Return the (x, y) coordinate for the center point of the cell that contains the specified text.  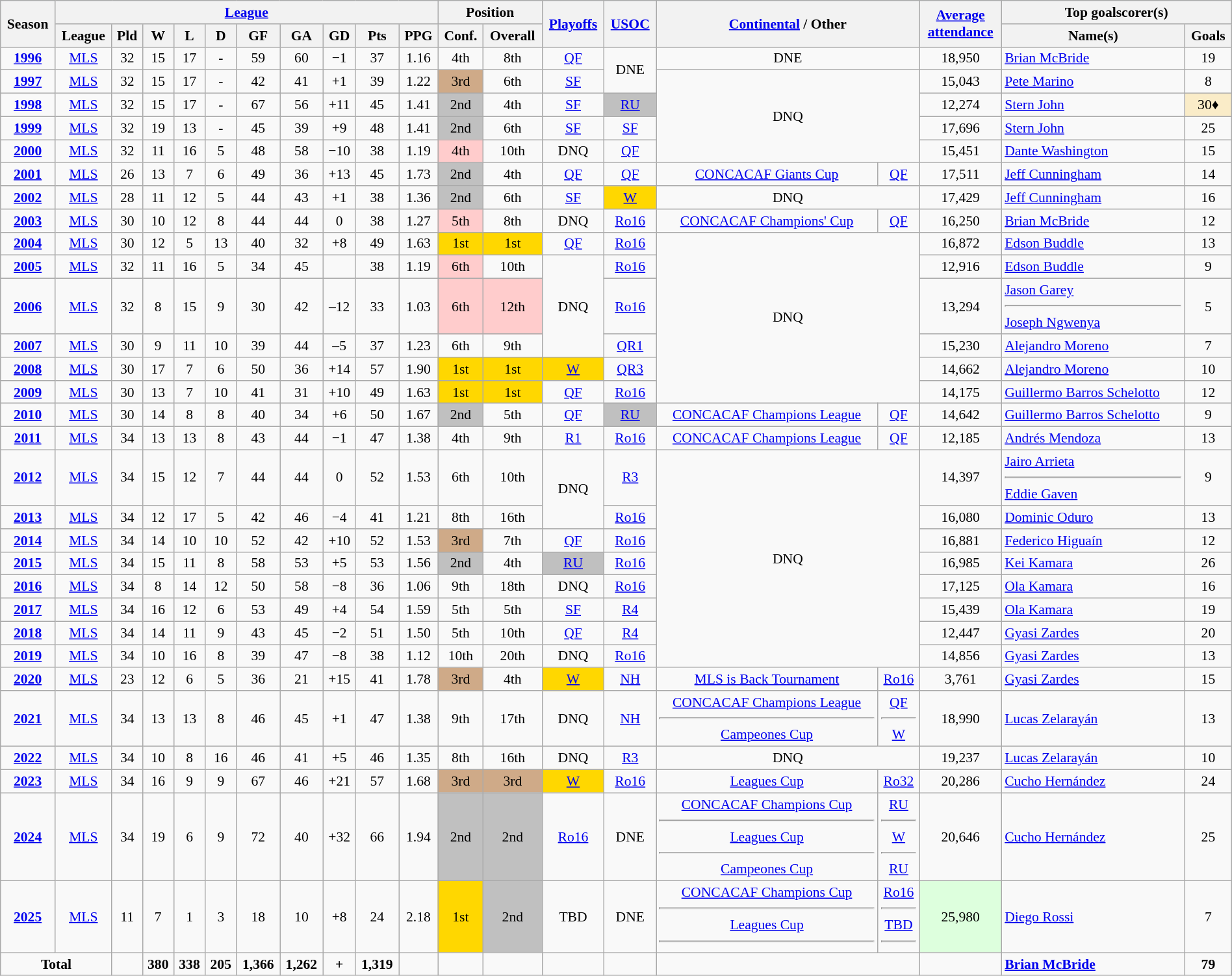
L (189, 36)
CONCACAF Champions Cup Leagues Cup (767, 917)
+13 (339, 175)
2011 (28, 439)
CONCACAF Champions League Campeones Cup (767, 719)
2019 (28, 656)
17,696 (960, 128)
12,274 (960, 105)
1 (189, 917)
33 (377, 307)
PPG (418, 36)
1,366 (259, 964)
18,950 (960, 58)
1.23 (418, 346)
1.16 (418, 58)
2015 (28, 563)
1,319 (377, 964)
2.18 (418, 917)
RU W RU (899, 837)
GF (259, 36)
Andrés Mendoza (1093, 439)
1.22 (418, 82)
1.35 (418, 758)
13,294 (960, 307)
1.50 (418, 633)
14,397 (960, 478)
2018 (28, 633)
R1 (573, 439)
Goals (1209, 36)
15,451 (960, 151)
54 (377, 610)
19,237 (960, 758)
1.94 (418, 837)
17,511 (960, 175)
1.21 (418, 517)
Overall (513, 36)
−4 (339, 517)
16,985 (960, 563)
2014 (28, 541)
56 (302, 105)
18th (513, 587)
QR1 (630, 346)
Pete Marino (1093, 82)
Kei Kamara (1093, 563)
14,175 (960, 392)
2007 (28, 346)
Pts (377, 36)
16,872 (960, 244)
+32 (339, 837)
12th (513, 307)
2000 (28, 151)
Playoffs (573, 23)
Federico Higuaín (1093, 541)
MLS is Back Tournament (767, 680)
−10 (339, 151)
31 (302, 392)
72 (259, 837)
1.27 (418, 221)
1996 (28, 58)
+9 (339, 128)
+4 (339, 610)
66 (377, 837)
14,856 (960, 656)
2006 (28, 307)
Continental / Other (788, 23)
1.06 (418, 587)
14,642 (960, 415)
28 (127, 198)
Conf. (460, 36)
1998 (28, 105)
Jairo Arrieta Eddie Gaven (1093, 478)
CONCACAF Champions Cup Leagues Cup Campeones Cup (767, 837)
GA (302, 36)
GD (339, 36)
1997 (28, 82)
15,043 (960, 82)
16,250 (960, 221)
2002 (28, 198)
−2 (339, 633)
2016 (28, 587)
2022 (28, 758)
25,980 (960, 917)
1.68 (418, 781)
1.56 (418, 563)
51 (377, 633)
2017 (28, 610)
59 (259, 58)
Dante Washington (1093, 151)
2020 (28, 680)
12,447 (960, 633)
2023 (28, 781)
+6 (339, 415)
3,761 (960, 680)
Top goalscorer(s) (1116, 12)
17,429 (960, 198)
1.12 (418, 656)
Dominic Oduro (1093, 517)
D (221, 36)
1,262 (302, 964)
Season (28, 23)
–12 (339, 307)
Name(s) (1093, 36)
20,286 (960, 781)
2012 (28, 478)
7th (513, 541)
+14 (339, 369)
QR3 (630, 369)
2003 (28, 221)
30♦ (1209, 105)
+15 (339, 680)
16,881 (960, 541)
2024 (28, 837)
60 (302, 58)
15,439 (960, 610)
23 (127, 680)
Average attendance (960, 23)
17th (513, 719)
1999 (28, 128)
1.78 (418, 680)
12,916 (960, 267)
3 (221, 917)
1.90 (418, 369)
1.59 (418, 610)
2013 (28, 517)
20 (1209, 633)
QF W (899, 719)
USOC (630, 23)
CONCACAF Champions' Cup (767, 221)
Pld (127, 36)
20,646 (960, 837)
380 (158, 964)
Ro32 (899, 781)
205 (221, 964)
TBD (573, 917)
2005 (28, 267)
338 (189, 964)
2008 (28, 369)
Position (490, 12)
2025 (28, 917)
2010 (28, 415)
Ro16 TBD (899, 917)
1.03 (418, 307)
Diego Rossi (1093, 917)
2021 (28, 719)
18,990 (960, 719)
1.73 (418, 175)
15,230 (960, 346)
2001 (28, 175)
+21 (339, 781)
2004 (28, 244)
–5 (339, 346)
21 (302, 680)
Total (56, 964)
17,125 (960, 587)
CONCACAF Giants Cup (767, 175)
Leagues Cup (767, 781)
+ (339, 964)
1.36 (418, 198)
1.67 (418, 415)
16,080 (960, 517)
+11 (339, 105)
2009 (28, 392)
12,185 (960, 439)
14,662 (960, 369)
20th (513, 656)
Jason Garey Joseph Ngwenya (1093, 307)
18 (259, 917)
79 (1209, 964)
